Identify which cell holds the provided text, then report its (X, Y) central coordinate. 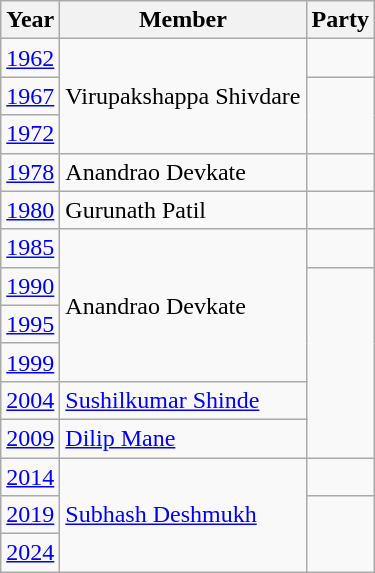
1962 (30, 58)
2009 (30, 438)
2024 (30, 553)
1978 (30, 172)
1980 (30, 210)
2004 (30, 400)
1985 (30, 248)
Virupakshappa Shivdare (183, 96)
2014 (30, 477)
1990 (30, 286)
Dilip Mane (183, 438)
1967 (30, 96)
1999 (30, 362)
Subhash Deshmukh (183, 515)
Party (340, 20)
Year (30, 20)
Sushilkumar Shinde (183, 400)
Member (183, 20)
2019 (30, 515)
1972 (30, 134)
Gurunath Patil (183, 210)
1995 (30, 324)
